Determine the (X, Y) coordinate at the center of the cell enclosing the given text.  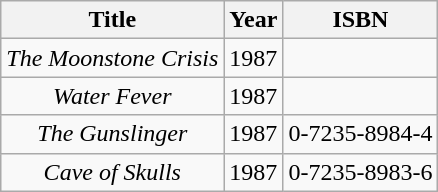
Year (254, 20)
Title (112, 20)
ISBN (360, 20)
0-7235-8983-6 (360, 172)
Cave of Skulls (112, 172)
0-7235-8984-4 (360, 134)
The Gunslinger (112, 134)
The Moonstone Crisis (112, 58)
Water Fever (112, 96)
